Search for the cell housing the specified text and yield its [x, y] center coordinate. 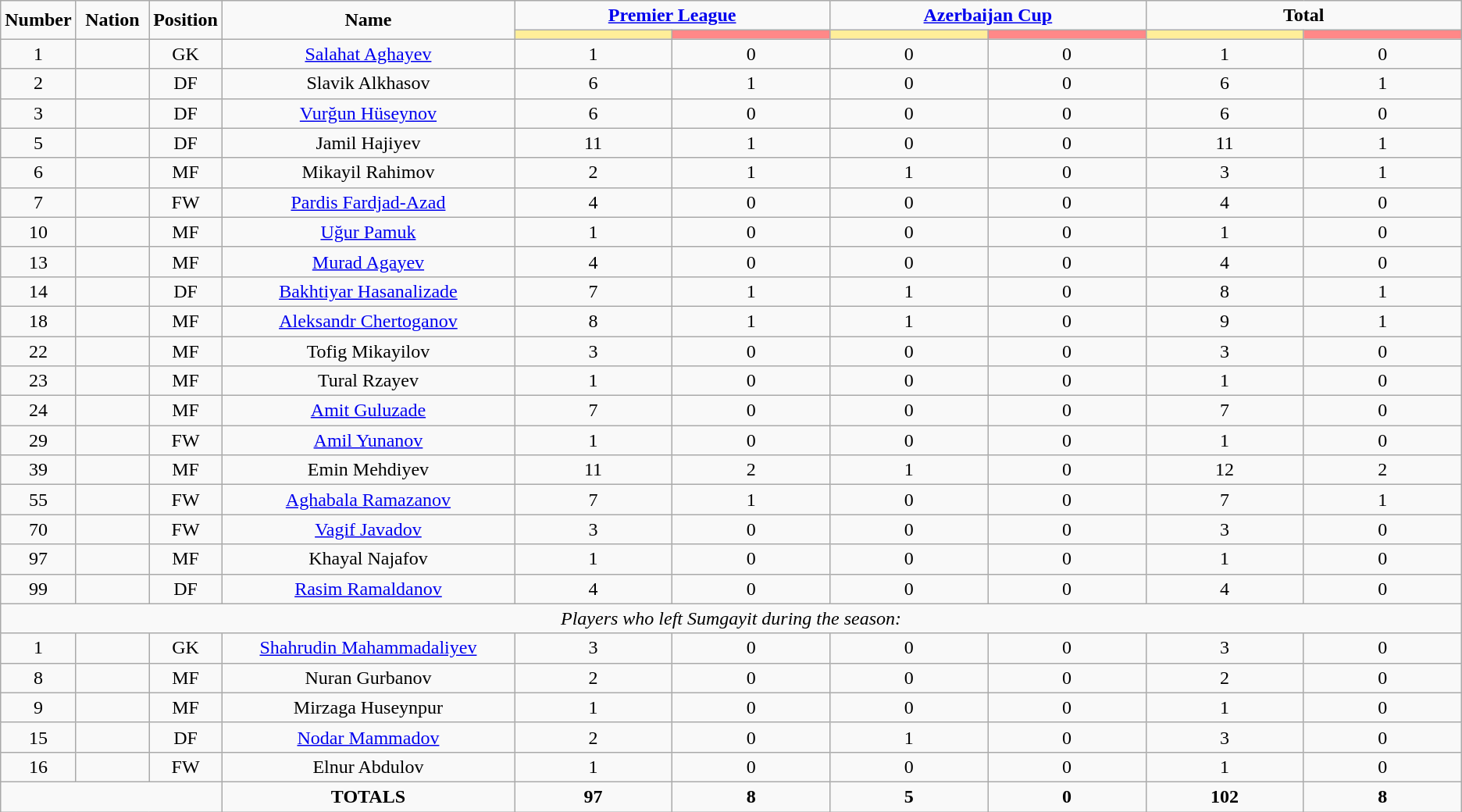
Rasim Ramaldanov [368, 589]
Jamil Hajiyev [368, 143]
Nation [112, 20]
Position [186, 20]
13 [38, 262]
102 [1225, 796]
Premier League [672, 16]
Total [1303, 16]
Players who left Sumgayit during the season: [731, 618]
Shahrudin Mahammadaliyev [368, 648]
TOTALS [368, 796]
15 [38, 737]
16 [38, 767]
99 [38, 589]
Murad Agayev [368, 262]
Number [38, 20]
Uğur Pamuk [368, 232]
Name [368, 20]
18 [38, 321]
Nuran Gurbanov [368, 678]
70 [38, 529]
12 [1225, 470]
Elnur Abdulov [368, 767]
22 [38, 351]
Amit Guluzade [368, 411]
Azerbaijan Cup [988, 16]
Vurğun Hüseynov [368, 113]
Pardis Fardjad-Azad [368, 202]
23 [38, 381]
Amil Yunanov [368, 440]
Emin Mehdiyev [368, 470]
24 [38, 411]
Bakhtiyar Hasanalizade [368, 291]
39 [38, 470]
Khayal Najafov [368, 559]
14 [38, 291]
Vagif Javadov [368, 529]
Aghabala Ramazanov [368, 500]
29 [38, 440]
Aleksandr Chertoganov [368, 321]
Mikayil Rahimov [368, 173]
55 [38, 500]
Slavik Alkhasov [368, 84]
Salahat Aghayev [368, 54]
10 [38, 232]
Nodar Mammadov [368, 737]
Tofig Mikayilov [368, 351]
Tural Rzayev [368, 381]
Mirzaga Huseynpur [368, 707]
